Determine the (X, Y) coordinate at the center of the cell enclosing the given text.  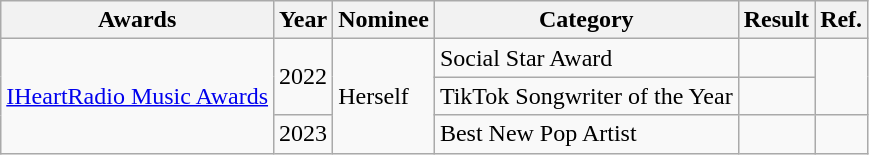
Best New Pop Artist (586, 134)
Year (304, 20)
Ref. (842, 20)
2023 (304, 134)
Awards (138, 20)
IHeartRadio Music Awards (138, 96)
Nominee (384, 20)
Herself (384, 96)
Category (586, 20)
Social Star Award (586, 58)
Result (776, 20)
2022 (304, 77)
TikTok Songwriter of the Year (586, 96)
